Determine the [X, Y] coordinate at the center of the cell enclosing the given text.  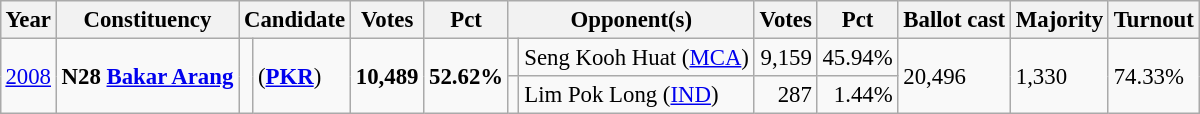
Year [28, 20]
Majority [1059, 20]
Constituency [147, 20]
Turnout [1154, 20]
20,496 [954, 76]
Candidate [295, 20]
10,489 [388, 76]
52.62% [466, 76]
1.44% [858, 95]
Seng Kooh Huat (MCA) [636, 57]
N28 Bakar Arang [147, 76]
9,159 [786, 57]
45.94% [858, 57]
Ballot cast [954, 20]
1,330 [1059, 76]
(PKR) [302, 76]
Lim Pok Long (IND) [636, 95]
Opponent(s) [631, 20]
2008 [28, 76]
287 [786, 95]
74.33% [1154, 76]
